Search for the cell housing the specified text and yield its [X, Y] center coordinate. 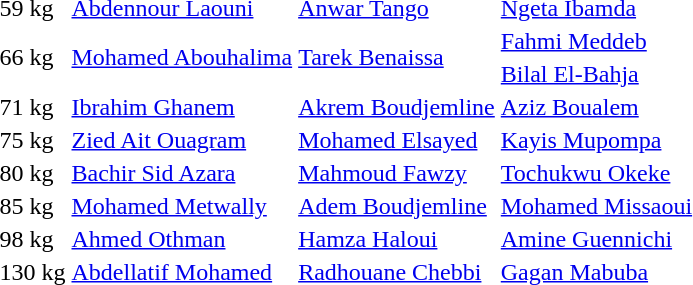
Hamza Haloui [397, 239]
Tarek Benaissa [397, 58]
Fahmi Meddeb [596, 41]
Mahmoud Fawzy [397, 173]
Akrem Boudjemline [397, 107]
Mohamed Abouhalima [182, 58]
Kayis Mupompa [596, 140]
Ibrahim Ghanem [182, 107]
Ahmed Othman [182, 239]
Bachir Sid Azara [182, 173]
Bilal El-Bahja [596, 74]
Mohamed Metwally [182, 206]
Mohamed Missaoui [596, 206]
Adem Boudjemline [397, 206]
Amine Guennichi [596, 239]
Mohamed Elsayed [397, 140]
Zied Ait Ouagram [182, 140]
Aziz Boualem [596, 107]
Tochukwu Okeke [596, 173]
